Pinpoint the cell where the given text exists, returning its [X, Y] midpoint coordinate. 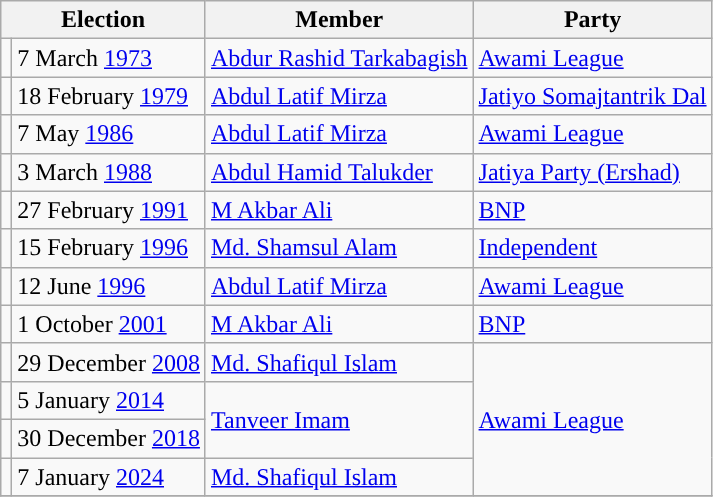
30 December 2018 [109, 438]
Abdur Rashid Tarkabagish [339, 58]
12 June 1996 [109, 286]
7 March 1973 [109, 58]
Party [592, 20]
5 January 2014 [109, 400]
Tanveer Imam [339, 419]
Abdul Hamid Talukder [339, 172]
Jatiyo Somajtantrik Dal [592, 96]
Member [339, 20]
Independent [592, 248]
1 October 2001 [109, 324]
7 May 1986 [109, 134]
18 February 1979 [109, 96]
3 March 1988 [109, 172]
Election [104, 20]
Jatiya Party (Ershad) [592, 172]
15 February 1996 [109, 248]
27 February 1991 [109, 210]
7 January 2024 [109, 477]
Md. Shamsul Alam [339, 248]
29 December 2008 [109, 362]
